For the text-containing cell, return its midpoint in (X, Y) coordinate format. 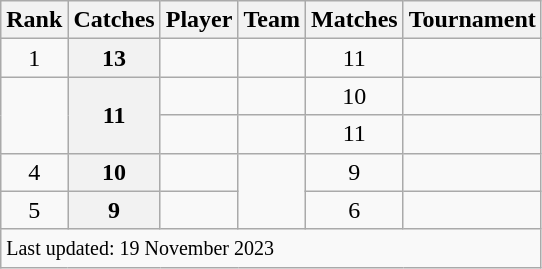
4 (34, 172)
Last updated: 19 November 2023 (272, 248)
Matches (354, 20)
13 (114, 58)
Team (272, 20)
5 (34, 210)
Tournament (472, 20)
6 (354, 210)
Rank (34, 20)
1 (34, 58)
Catches (114, 20)
Player (199, 20)
